Provide the [X, Y] coordinate of the cell's center where the given text is located.  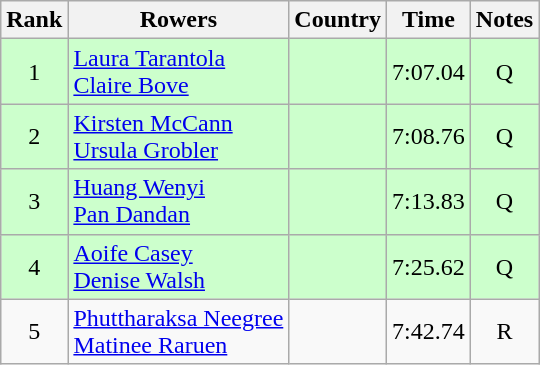
Time [429, 20]
Kirsten McCannUrsula Grobler [178, 136]
3 [34, 202]
Notes [504, 20]
R [504, 332]
Rowers [178, 20]
7:13.83 [429, 202]
Laura TarantolaClaire Bove [178, 72]
5 [34, 332]
1 [34, 72]
Rank [34, 20]
7:07.04 [429, 72]
7:25.62 [429, 266]
4 [34, 266]
Phuttharaksa NeegreeMatinee Raruen [178, 332]
Country [338, 20]
2 [34, 136]
7:42.74 [429, 332]
Aoife CaseyDenise Walsh [178, 266]
Huang WenyiPan Dandan [178, 202]
7:08.76 [429, 136]
